Search for the cell housing the specified text and yield its (X, Y) center coordinate. 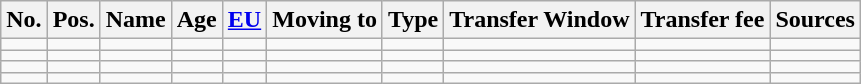
Transfer Window (540, 20)
Pos. (74, 20)
Moving to (325, 20)
EU (244, 20)
Name (136, 20)
No. (24, 20)
Transfer fee (702, 20)
Type (412, 20)
Sources (816, 20)
Age (196, 20)
